Return [x, y] of the center of cell containing provided text 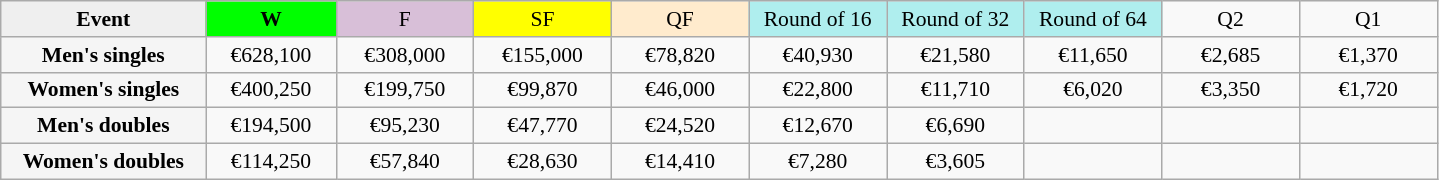
€3,605 [955, 162]
€46,000 [680, 90]
Men's singles [104, 55]
€1,720 [1368, 90]
Men's doubles [104, 126]
Round of 64 [1093, 19]
Q2 [1231, 19]
€22,800 [818, 90]
F [405, 19]
€40,930 [818, 55]
€47,770 [543, 126]
€12,670 [818, 126]
€308,000 [405, 55]
Round of 16 [818, 19]
€155,000 [543, 55]
€11,710 [955, 90]
€28,630 [543, 162]
Event [104, 19]
€199,750 [405, 90]
QF [680, 19]
Q1 [1368, 19]
€2,685 [1231, 55]
€114,250 [271, 162]
€78,820 [680, 55]
€95,230 [405, 126]
€400,250 [271, 90]
€24,520 [680, 126]
€7,280 [818, 162]
Women's doubles [104, 162]
€11,650 [1093, 55]
Women's singles [104, 90]
€99,870 [543, 90]
€21,580 [955, 55]
€6,020 [1093, 90]
SF [543, 19]
€1,370 [1368, 55]
€194,500 [271, 126]
W [271, 19]
€3,350 [1231, 90]
€14,410 [680, 162]
€6,690 [955, 126]
€57,840 [405, 162]
€628,100 [271, 55]
Round of 32 [955, 19]
